Determine the (x, y) coordinate at the center of the cell enclosing the given text.  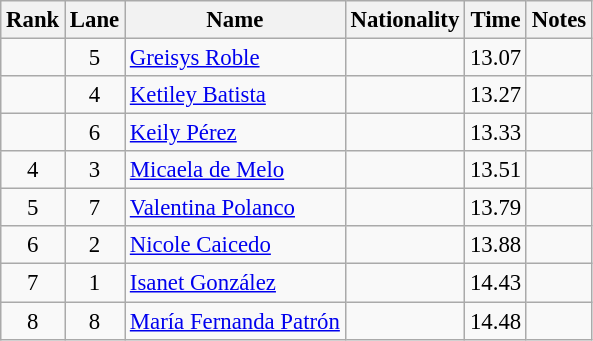
Name (236, 20)
Micaela de Melo (236, 170)
Time (496, 20)
María Fernanda Patrón (236, 321)
13.27 (496, 95)
Lane (95, 20)
Nicole Caicedo (236, 245)
Greisys Roble (236, 58)
Rank (33, 20)
Keily Pérez (236, 133)
13.79 (496, 208)
1 (95, 283)
14.43 (496, 283)
13.88 (496, 245)
13.33 (496, 133)
3 (95, 170)
13.51 (496, 170)
Ketiley Batista (236, 95)
13.07 (496, 58)
14.48 (496, 321)
Nationality (404, 20)
Notes (558, 20)
2 (95, 245)
Valentina Polanco (236, 208)
Isanet González (236, 283)
